Determine the (X, Y) coordinate at the center of the cell enclosing the given text.  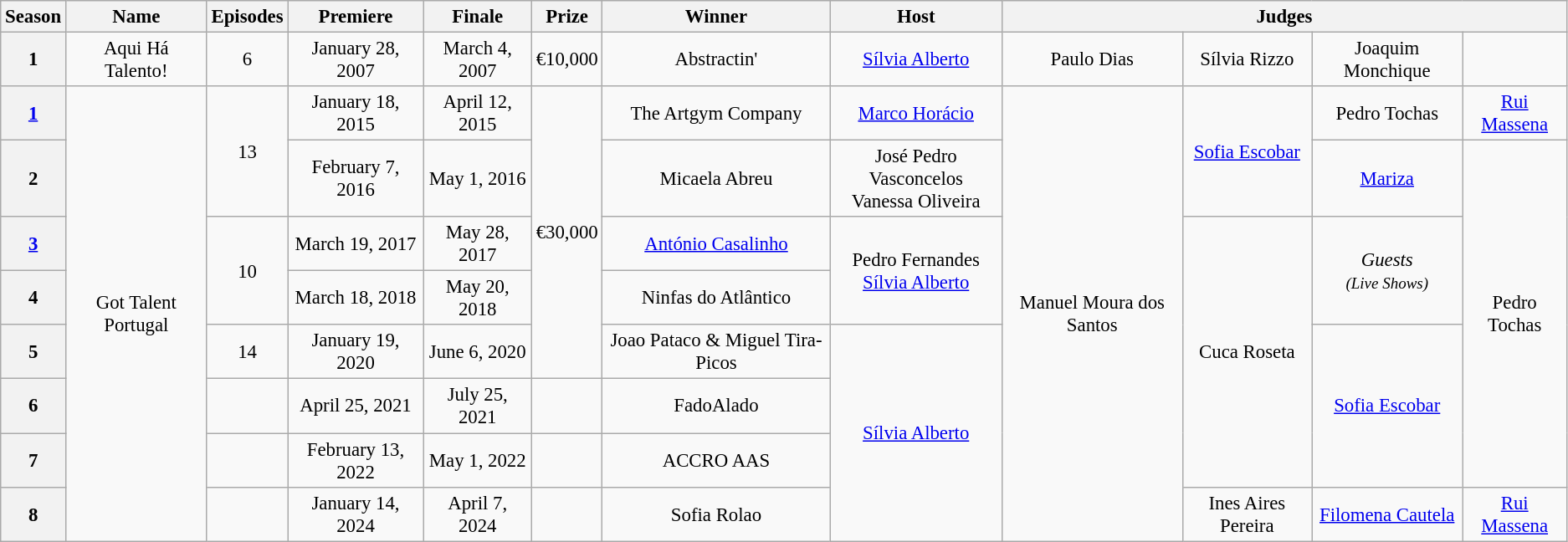
Name (136, 17)
January 19, 2020 (356, 351)
Filomena Cautela (1387, 514)
Pedro FernandesSílvia Alberto (915, 271)
FadoAlado (716, 406)
Sílvia Rizzo (1247, 60)
January 14, 2024 (356, 514)
May 20, 2018 (477, 298)
Host (915, 17)
Guests(Live Shows) (1387, 271)
Episodes (248, 17)
14 (248, 351)
April 25, 2021 (356, 406)
2 (33, 179)
Aqui Há Talento! (136, 60)
5 (33, 351)
April 12, 2015 (477, 114)
May 28, 2017 (477, 244)
Got Talent Portugal (136, 314)
May 1, 2022 (477, 460)
June 6, 2020 (477, 351)
February 7, 2016 (356, 179)
3 (33, 244)
Finale (477, 17)
8 (33, 514)
10 (248, 271)
March 4, 2007 (477, 60)
Ninfas do Atlântico (716, 298)
April 7, 2024 (477, 514)
Premiere (356, 17)
Paulo Dias (1092, 60)
Ines Aires Pereira (1247, 514)
Joao Pataco & Miguel Tira-Picos (716, 351)
January 18, 2015 (356, 114)
Prize (567, 17)
Season (33, 17)
Micaela Abreu (716, 179)
7 (33, 460)
Manuel Moura dos Santos (1092, 314)
António Casalinho (716, 244)
Marco Horácio (915, 114)
July 25, 2021 (477, 406)
€30,000 (567, 233)
January 28, 2007 (356, 60)
March 18, 2018 (356, 298)
€10,000 (567, 60)
ACCRO AAS (716, 460)
Joaquim Monchique (1387, 60)
Mariza (1387, 179)
The Artgym Company (716, 114)
May 1, 2016 (477, 179)
Cuca Roseta (1247, 351)
Sofia Rolao (716, 514)
José Pedro VasconcelosVanessa Oliveira (915, 179)
Abstractin' (716, 60)
4 (33, 298)
Winner (716, 17)
March 19, 2017 (356, 244)
13 (248, 151)
Judges (1284, 17)
February 13, 2022 (356, 460)
